Pinpoint the cell where the given text exists, returning its (X, Y) midpoint coordinate. 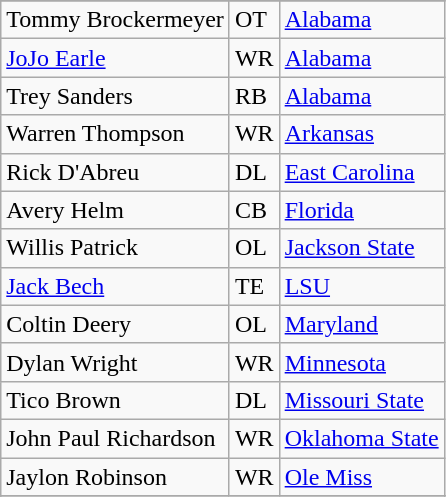
Tico Brown (116, 400)
Coltin Deery (116, 324)
LSU (362, 286)
Avery Helm (116, 210)
Jaylon Robinson (116, 477)
East Carolina (362, 172)
Arkansas (362, 134)
Ole Miss (362, 477)
Missouri State (362, 400)
Jack Bech (116, 286)
Minnesota (362, 362)
CB (254, 210)
OT (254, 20)
Warren Thompson (116, 134)
Florida (362, 210)
Rick D'Abreu (116, 172)
Maryland (362, 324)
RB (254, 96)
Tommy Brockermeyer (116, 20)
TE (254, 286)
Willis Patrick (116, 248)
Jackson State (362, 248)
Trey Sanders (116, 96)
Oklahoma State (362, 438)
Dylan Wright (116, 362)
John Paul Richardson (116, 438)
JoJo Earle (116, 58)
